Search for the cell housing the specified text and yield its [X, Y] center coordinate. 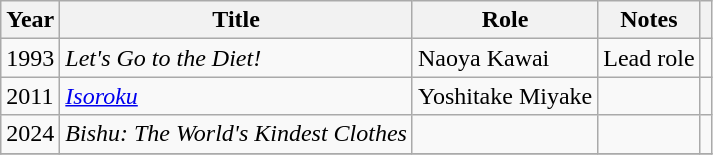
1993 [30, 58]
Let's Go to the Diet! [236, 58]
2024 [30, 134]
Bishu: The World's Kindest Clothes [236, 134]
Lead role [649, 58]
Isoroku [236, 96]
Title [236, 20]
Naoya Kawai [504, 58]
2011 [30, 96]
Yoshitake Miyake [504, 96]
Notes [649, 20]
Role [504, 20]
Year [30, 20]
